For the text-containing cell, return its midpoint in [x, y] coordinate format. 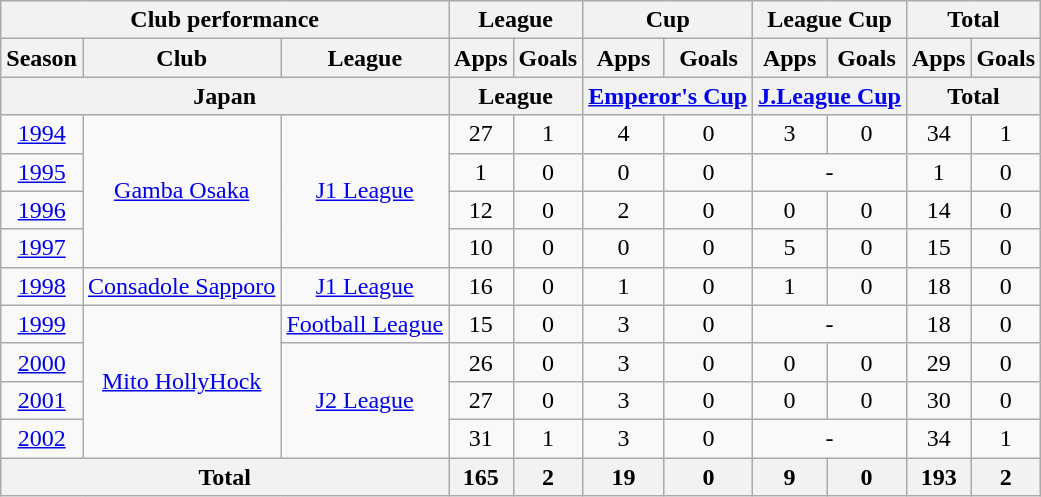
Gamba Osaka [181, 191]
Emperor's Cup [668, 96]
Cup [668, 20]
Season [42, 58]
Japan [225, 96]
1994 [42, 134]
4 [624, 134]
30 [938, 400]
Club performance [225, 20]
165 [481, 477]
1997 [42, 248]
J2 League [365, 400]
10 [481, 248]
1996 [42, 210]
5 [790, 248]
29 [938, 362]
14 [938, 210]
26 [481, 362]
Mito HollyHock [181, 381]
19 [624, 477]
Club [181, 58]
League Cup [830, 20]
1999 [42, 324]
31 [481, 438]
12 [481, 210]
1995 [42, 172]
Football League [365, 324]
193 [938, 477]
2002 [42, 438]
16 [481, 286]
9 [790, 477]
J.League Cup [830, 96]
Consadole Sapporo [181, 286]
1998 [42, 286]
2000 [42, 362]
2001 [42, 400]
